Pinpoint the cell where the given text exists, returning its [x, y] midpoint coordinate. 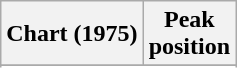
Chart (1975) [72, 34]
Peakposition [189, 34]
